Output the (x, y) coordinate of the center of the cell containing the given text.  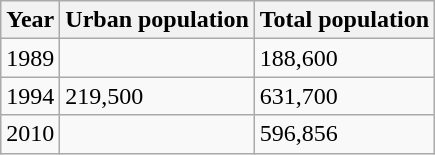
219,500 (157, 96)
1994 (30, 96)
Urban population (157, 20)
188,600 (344, 58)
2010 (30, 134)
1989 (30, 58)
631,700 (344, 96)
Total population (344, 20)
Year (30, 20)
596,856 (344, 134)
